Pinpoint the cell where the given text exists, returning its (x, y) midpoint coordinate. 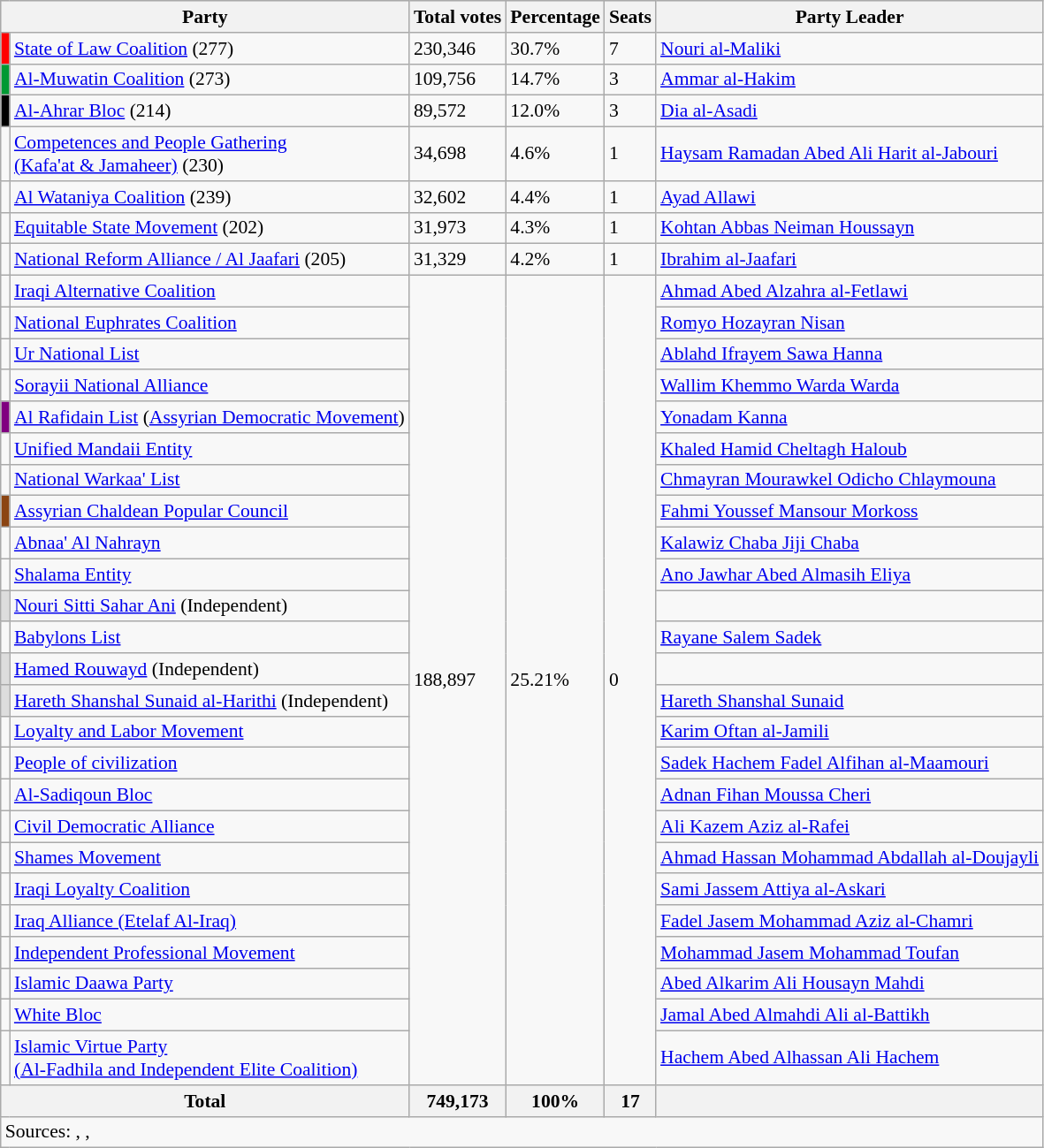
Sadek Hachem Fadel Alfihan al-Maamouri (850, 764)
Iraqi Alternative Coalition (210, 292)
Shalama Entity (210, 574)
Party Leader (850, 17)
25.21% (555, 680)
Assyrian Chaldean Popular Council (210, 512)
Iraq Alliance (Etelaf Al-Iraq) (210, 921)
Ablahd Ifrayem Sawa Hanna (850, 354)
Chmayran Mourawkel Odicho Chlaymouna (850, 480)
4.3% (555, 228)
Ur National List (210, 354)
Loyalty and Labor Movement (210, 732)
188,897 (458, 680)
Ayad Allawi (850, 197)
Haysam Ramadan Abed Ali Harit al-Jabouri (850, 154)
Fahmi Youssef Mansour Morkoss (850, 512)
0 (630, 680)
Unified Mandaii Entity (210, 449)
Al Wataniya Coalition (239) (210, 197)
31,329 (458, 260)
Hachem Abed Alhassan Ali Hachem (850, 1059)
Sorayii National Alliance (210, 386)
30.7% (555, 49)
Sources: , , (522, 1132)
17 (630, 1101)
Iraqi Loyalty Coalition (210, 890)
109,756 (458, 80)
4.4% (555, 197)
Nouri Sitti Sahar Ani (Independent) (210, 606)
Abed Alkarim Ali Housayn Mahdi (850, 984)
Ibrahim al-Jaafari (850, 260)
34,698 (458, 154)
Romyo Hozayran Nisan (850, 323)
Ahmad Hassan Mohammad Abdallah al-Doujayli (850, 858)
Al Rafidain List (Assyrian Democratic Movement) (210, 417)
National Euphrates Coalition (210, 323)
12.0% (555, 111)
Ammar al-Hakim (850, 80)
Adnan Fihan Moussa Cheri (850, 795)
Fadel Jasem Mohammad Aziz al-Chamri (850, 921)
Karim Oftan al-Jamili (850, 732)
32,602 (458, 197)
Total (205, 1101)
Shames Movement (210, 858)
State of Law Coalition (277) (210, 49)
Total votes (458, 17)
749,173 (458, 1101)
White Bloc (210, 1015)
Ahmad Abed Alzahra al-Fetlawi (850, 292)
Dia al-Asadi (850, 111)
4.2% (555, 260)
Al-Sadiqoun Bloc (210, 795)
Wallim Khemmo Warda Warda (850, 386)
Yonadam Kanna (850, 417)
Al-Muwatin Coalition (273) (210, 80)
Equitable State Movement (202) (210, 228)
Nouri al-Maliki (850, 49)
Babylons List (210, 638)
Hareth Shanshal Sunaid (850, 701)
4.6% (555, 154)
Rayane Salem Sadek (850, 638)
Abnaa' Al Nahrayn (210, 544)
Civil Democratic Alliance (210, 826)
Kohtan Abbas Neiman Houssayn (850, 228)
Islamic Daawa Party (210, 984)
Seats (630, 17)
National Warkaa' List (210, 480)
230,346 (458, 49)
Party (205, 17)
7 (630, 49)
Mohammad Jasem Mohammad Toufan (850, 953)
89,572 (458, 111)
Kalawiz Chaba Jiji Chaba (850, 544)
14.7% (555, 80)
Independent Professional Movement (210, 953)
People of civilization (210, 764)
Ali Kazem Aziz al-Rafei (850, 826)
Sami Jassem Attiya al-Askari (850, 890)
Competences and People Gathering (Kafa'at & Jamaheer) (230) (210, 154)
Ano Jawhar Abed Almasih Eliya (850, 574)
100% (555, 1101)
Islamic Virtue Party (Al-Fadhila and Independent Elite Coalition) (210, 1059)
Hareth Shanshal Sunaid al-Harithi (Independent) (210, 701)
Khaled Hamid Cheltagh Haloub (850, 449)
Al-Ahrar Bloc (214) (210, 111)
Hamed Rouwayd (Independent) (210, 669)
National Reform Alliance / Al Jaafari (205) (210, 260)
Jamal Abed Almahdi Ali al-Battikh (850, 1015)
31,973 (458, 228)
Percentage (555, 17)
